Detect which cell encompasses the target text, then output its (X, Y) center coordinate. 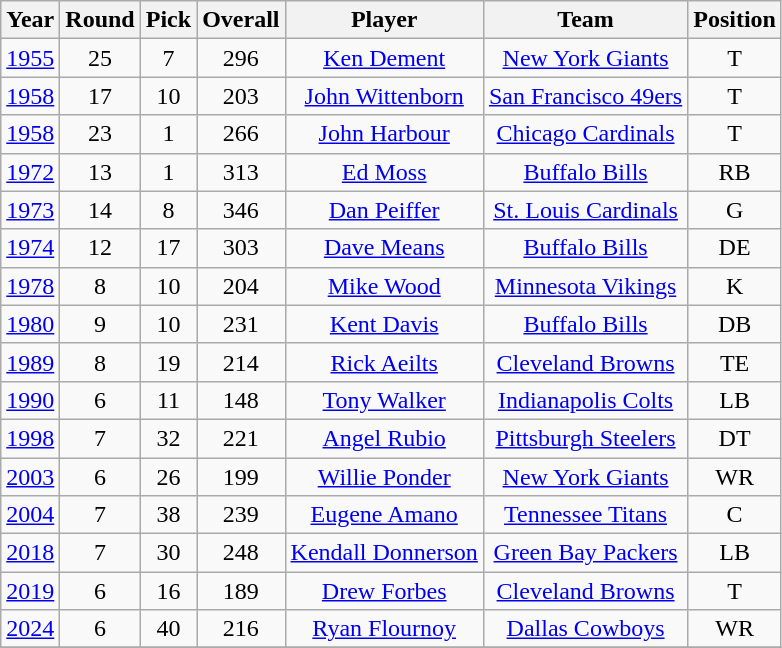
199 (241, 477)
Round (100, 20)
Dan Peiffer (384, 210)
148 (241, 400)
2003 (30, 477)
DB (735, 324)
2018 (30, 553)
1972 (30, 172)
2019 (30, 591)
1980 (30, 324)
St. Louis Cardinals (585, 210)
Overall (241, 20)
K (735, 286)
266 (241, 134)
Pick (168, 20)
303 (241, 248)
Team (585, 20)
Tony Walker (384, 400)
11 (168, 400)
19 (168, 362)
Dave Means (384, 248)
San Francisco 49ers (585, 96)
2024 (30, 629)
RB (735, 172)
14 (100, 210)
16 (168, 591)
216 (241, 629)
Green Bay Packers (585, 553)
Ryan Flournoy (384, 629)
231 (241, 324)
2004 (30, 515)
Year (30, 20)
Chicago Cardinals (585, 134)
Position (735, 20)
12 (100, 248)
32 (168, 438)
1990 (30, 400)
Dallas Cowboys (585, 629)
214 (241, 362)
203 (241, 96)
1955 (30, 58)
239 (241, 515)
248 (241, 553)
Player (384, 20)
TE (735, 362)
Mike Wood (384, 286)
313 (241, 172)
Eugene Amano (384, 515)
Ken Dement (384, 58)
25 (100, 58)
221 (241, 438)
DE (735, 248)
40 (168, 629)
13 (100, 172)
30 (168, 553)
1974 (30, 248)
1978 (30, 286)
Minnesota Vikings (585, 286)
Kent Davis (384, 324)
Pittsburgh Steelers (585, 438)
1998 (30, 438)
C (735, 515)
G (735, 210)
Tennessee Titans (585, 515)
Drew Forbes (384, 591)
Indianapolis Colts (585, 400)
296 (241, 58)
38 (168, 515)
John Harbour (384, 134)
189 (241, 591)
1989 (30, 362)
Willie Ponder (384, 477)
DT (735, 438)
Angel Rubio (384, 438)
John Wittenborn (384, 96)
Kendall Donnerson (384, 553)
346 (241, 210)
9 (100, 324)
Ed Moss (384, 172)
1973 (30, 210)
Rick Aeilts (384, 362)
23 (100, 134)
204 (241, 286)
26 (168, 477)
